Identify which cell holds the provided text, then report its (X, Y) central coordinate. 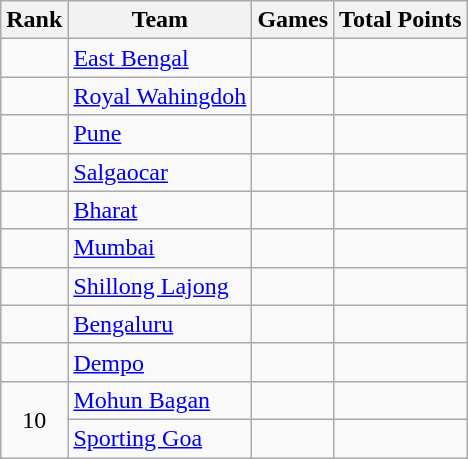
Mumbai (160, 248)
Pune (160, 134)
East Bengal (160, 58)
Sporting Goa (160, 438)
Mohun Bagan (160, 400)
Games (293, 20)
Bengaluru (160, 324)
Salgaocar (160, 172)
Bharat (160, 210)
Royal Wahingdoh (160, 96)
Rank (34, 20)
Total Points (401, 20)
Shillong Lajong (160, 286)
10 (34, 419)
Team (160, 20)
Dempo (160, 362)
